Locate the cell with the specified text and output its (x, y) center coordinate. 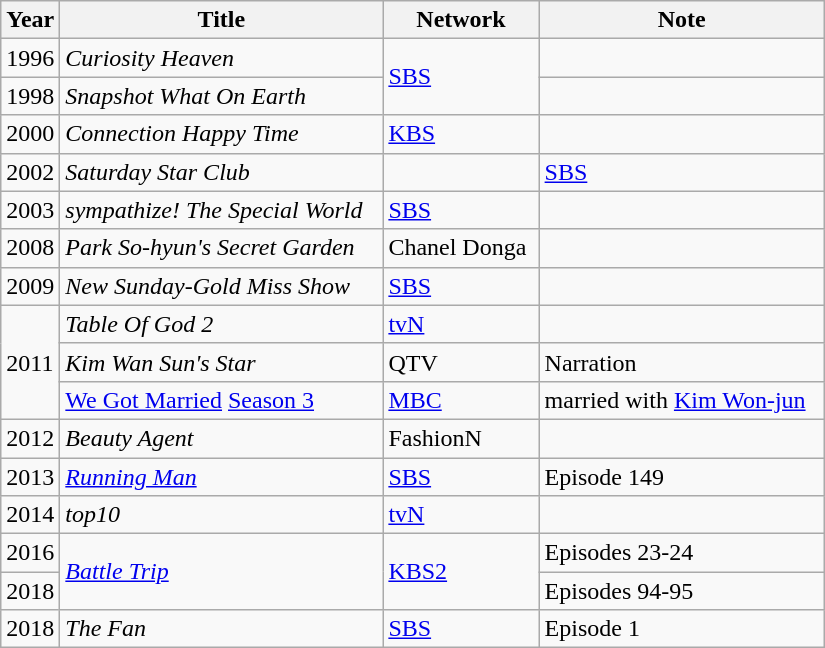
Chanel Donga (461, 248)
2014 (30, 515)
Park So-hyun's Secret Garden (222, 248)
Network (461, 20)
sympathize! The Special World (222, 210)
FashionN (461, 438)
Note (682, 20)
2000 (30, 134)
Episodes 94-95 (682, 591)
1996 (30, 58)
New Sunday-Gold Miss Show (222, 286)
MBC (461, 400)
married with Kim Won-jun (682, 400)
Table Of God 2 (222, 324)
Episodes 23-24 (682, 553)
The Fan (222, 629)
Beauty Agent (222, 438)
Kim Wan Sun's Star (222, 362)
2008 (30, 248)
Running Man (222, 477)
2013 (30, 477)
Curiosity Heaven (222, 58)
Connection Happy Time (222, 134)
2002 (30, 172)
Year (30, 20)
Episode 1 (682, 629)
KBS2 (461, 572)
Title (222, 20)
2003 (30, 210)
1998 (30, 96)
We Got Married Season 3 (222, 400)
KBS (461, 134)
Episode 149 (682, 477)
2009 (30, 286)
Snapshot What On Earth (222, 96)
Saturday Star Club (222, 172)
2011 (30, 362)
2016 (30, 553)
Battle Trip (222, 572)
top10 (222, 515)
QTV (461, 362)
2012 (30, 438)
Narration (682, 362)
